Scan for the cell matching the given text and deliver its [X, Y] coordinate at center. 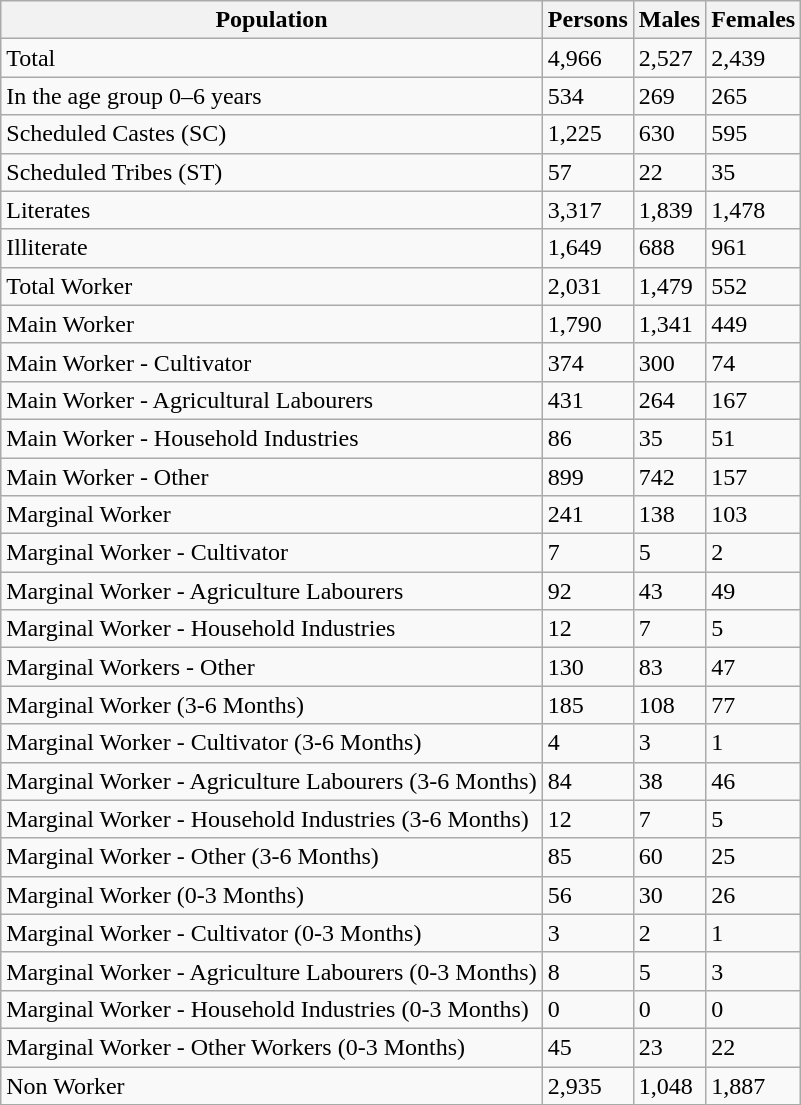
Marginal Worker - Household Industries [272, 629]
86 [588, 438]
Marginal Worker (3-6 Months) [272, 705]
1,790 [588, 324]
Marginal Worker - Other Workers (0-3 Months) [272, 1047]
Total Worker [272, 286]
Marginal Workers - Other [272, 667]
83 [669, 667]
138 [669, 515]
1,839 [669, 210]
630 [669, 134]
26 [754, 895]
25 [754, 857]
2,527 [669, 58]
1,479 [669, 286]
Females [754, 20]
265 [754, 96]
688 [669, 248]
130 [588, 667]
Marginal Worker - Other (3-6 Months) [272, 857]
30 [669, 895]
Main Worker - Cultivator [272, 362]
47 [754, 667]
85 [588, 857]
Marginal Worker - Cultivator (0-3 Months) [272, 933]
269 [669, 96]
Marginal Worker - Cultivator (3-6 Months) [272, 743]
185 [588, 705]
Marginal Worker - Household Industries (3-6 Months) [272, 819]
38 [669, 781]
534 [588, 96]
In the age group 0–6 years [272, 96]
46 [754, 781]
108 [669, 705]
300 [669, 362]
899 [588, 477]
552 [754, 286]
4,966 [588, 58]
Marginal Worker - Agriculture Labourers [272, 591]
742 [669, 477]
374 [588, 362]
Non Worker [272, 1085]
Persons [588, 20]
Marginal Worker - Cultivator [272, 553]
Illiterate [272, 248]
Main Worker [272, 324]
Main Worker - Household Industries [272, 438]
Marginal Worker - Agriculture Labourers (3-6 Months) [272, 781]
167 [754, 400]
8 [588, 971]
1,649 [588, 248]
2,935 [588, 1085]
49 [754, 591]
264 [669, 400]
77 [754, 705]
449 [754, 324]
Marginal Worker [272, 515]
60 [669, 857]
3,317 [588, 210]
595 [754, 134]
Population [272, 20]
2,031 [588, 286]
Literates [272, 210]
Main Worker - Agricultural Labourers [272, 400]
Main Worker - Other [272, 477]
Scheduled Castes (SC) [272, 134]
103 [754, 515]
1,048 [669, 1085]
23 [669, 1047]
961 [754, 248]
431 [588, 400]
74 [754, 362]
Total [272, 58]
4 [588, 743]
84 [588, 781]
56 [588, 895]
2,439 [754, 58]
Marginal Worker - Agriculture Labourers (0-3 Months) [272, 971]
57 [588, 172]
1,225 [588, 134]
Marginal Worker - Household Industries (0-3 Months) [272, 1009]
51 [754, 438]
Scheduled Tribes (ST) [272, 172]
1,887 [754, 1085]
43 [669, 591]
92 [588, 591]
157 [754, 477]
45 [588, 1047]
241 [588, 515]
1,341 [669, 324]
Males [669, 20]
1,478 [754, 210]
Marginal Worker (0-3 Months) [272, 895]
